Search for the cell housing the specified text and yield its [X, Y] center coordinate. 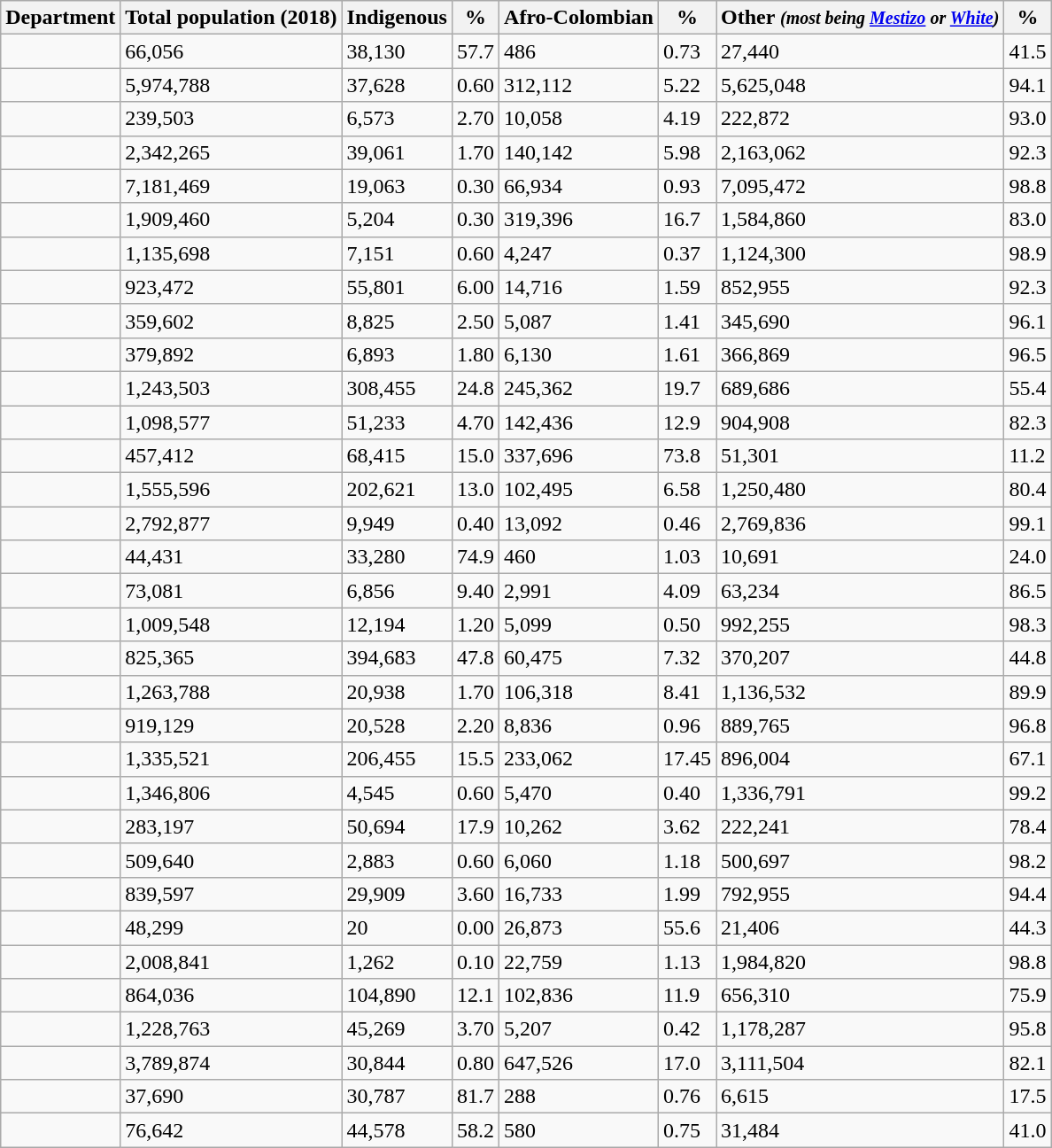
5,099 [579, 624]
142,436 [579, 423]
17.9 [475, 826]
283,197 [231, 826]
1,136,532 [861, 692]
140,142 [579, 152]
73.8 [687, 456]
2,792,877 [231, 524]
26,873 [579, 927]
15.0 [475, 456]
78.4 [1027, 826]
288 [579, 1097]
19,063 [397, 186]
0.96 [687, 725]
5,207 [579, 1029]
222,241 [861, 826]
5,470 [579, 793]
24.0 [1027, 557]
1,009,548 [231, 624]
839,597 [231, 894]
55.4 [1027, 388]
20,938 [397, 692]
486 [579, 51]
63,234 [861, 591]
1.20 [475, 624]
1,584,860 [861, 220]
3.62 [687, 826]
5,087 [579, 321]
Afro-Colombian [579, 18]
460 [579, 557]
74.9 [475, 557]
9.40 [475, 591]
17.45 [687, 759]
80.4 [1027, 490]
239,503 [231, 119]
20,528 [397, 725]
0.10 [475, 961]
345,690 [861, 321]
Total population (2018) [231, 18]
202,621 [397, 490]
104,890 [397, 996]
366,869 [861, 354]
55,801 [397, 287]
308,455 [397, 388]
13,092 [579, 524]
2.50 [475, 321]
96.1 [1027, 321]
1,984,820 [861, 961]
1.18 [687, 860]
864,036 [231, 996]
3,111,504 [861, 1063]
1.41 [687, 321]
30,844 [397, 1063]
66,056 [231, 51]
245,362 [579, 388]
2,883 [397, 860]
825,365 [231, 658]
0.42 [687, 1029]
39,061 [397, 152]
44.8 [1027, 658]
58.2 [475, 1130]
96.5 [1027, 354]
2,769,836 [861, 524]
12.1 [475, 996]
47.8 [475, 658]
2.20 [475, 725]
1.99 [687, 894]
337,696 [579, 456]
312,112 [579, 85]
86.5 [1027, 591]
923,472 [231, 287]
4.19 [687, 119]
94.1 [1027, 85]
379,892 [231, 354]
394,683 [397, 658]
0.76 [687, 1097]
41.5 [1027, 51]
1,346,806 [231, 793]
6,060 [579, 860]
5,625,048 [861, 85]
51,301 [861, 456]
Department [60, 18]
55.6 [687, 927]
76,642 [231, 1130]
0.73 [687, 51]
919,129 [231, 725]
222,872 [861, 119]
3.70 [475, 1029]
21,406 [861, 927]
6,130 [579, 354]
51,233 [397, 423]
17.5 [1027, 1097]
0.80 [475, 1063]
30,787 [397, 1097]
6,615 [861, 1097]
13.0 [475, 490]
98.2 [1027, 860]
89.9 [1027, 692]
27,440 [861, 51]
6,856 [397, 591]
12,194 [397, 624]
38,130 [397, 51]
19.7 [687, 388]
45,269 [397, 1029]
509,640 [231, 860]
99.2 [1027, 793]
37,690 [231, 1097]
6,893 [397, 354]
102,836 [579, 996]
96.8 [1027, 725]
6.58 [687, 490]
20 [397, 927]
66,934 [579, 186]
852,955 [861, 287]
57.7 [475, 51]
41.0 [1027, 1130]
98.9 [1027, 253]
16,733 [579, 894]
2,991 [579, 591]
1,250,480 [861, 490]
22,759 [579, 961]
10,262 [579, 826]
60,475 [579, 658]
17.0 [687, 1063]
7,095,472 [861, 186]
580 [579, 1130]
5,974,788 [231, 85]
81.7 [475, 1097]
93.0 [1027, 119]
29,909 [397, 894]
6,573 [397, 119]
2.70 [475, 119]
0.46 [687, 524]
1.03 [687, 557]
1.59 [687, 287]
370,207 [861, 658]
206,455 [397, 759]
4.70 [475, 423]
1,336,791 [861, 793]
68,415 [397, 456]
1,909,460 [231, 220]
7.32 [687, 658]
1,178,287 [861, 1029]
31,484 [861, 1130]
1.13 [687, 961]
792,955 [861, 894]
37,628 [397, 85]
14,716 [579, 287]
233,062 [579, 759]
6.00 [475, 287]
0.37 [687, 253]
689,686 [861, 388]
0.50 [687, 624]
319,396 [579, 220]
8,836 [579, 725]
896,004 [861, 759]
8,825 [397, 321]
500,697 [861, 860]
75.9 [1027, 996]
992,255 [861, 624]
1,098,577 [231, 423]
67.1 [1027, 759]
95.8 [1027, 1029]
904,908 [861, 423]
33,280 [397, 557]
7,151 [397, 253]
44.3 [1027, 927]
0.00 [475, 927]
1,124,300 [861, 253]
656,310 [861, 996]
24.8 [475, 388]
12.9 [687, 423]
1,335,521 [231, 759]
11.9 [687, 996]
1,135,698 [231, 253]
5.98 [687, 152]
0.93 [687, 186]
1,555,596 [231, 490]
50,694 [397, 826]
647,526 [579, 1063]
94.4 [1027, 894]
4,545 [397, 793]
106,318 [579, 692]
16.7 [687, 220]
1,243,503 [231, 388]
10,058 [579, 119]
102,495 [579, 490]
1.80 [475, 354]
3.60 [475, 894]
1,228,763 [231, 1029]
4,247 [579, 253]
98.3 [1027, 624]
0.75 [687, 1130]
457,412 [231, 456]
5.22 [687, 85]
1,263,788 [231, 692]
99.1 [1027, 524]
44,578 [397, 1130]
1.61 [687, 354]
Other (most being Mestizo or White) [861, 18]
10,691 [861, 557]
15.5 [475, 759]
889,765 [861, 725]
11.2 [1027, 456]
83.0 [1027, 220]
2,163,062 [861, 152]
9,949 [397, 524]
3,789,874 [231, 1063]
4.09 [687, 591]
82.1 [1027, 1063]
1,262 [397, 961]
Indigenous [397, 18]
359,602 [231, 321]
8.41 [687, 692]
2,008,841 [231, 961]
2,342,265 [231, 152]
48,299 [231, 927]
82.3 [1027, 423]
5,204 [397, 220]
73,081 [231, 591]
44,431 [231, 557]
7,181,469 [231, 186]
